Determine the (x, y) coordinate at the center of the cell enclosing the given text.  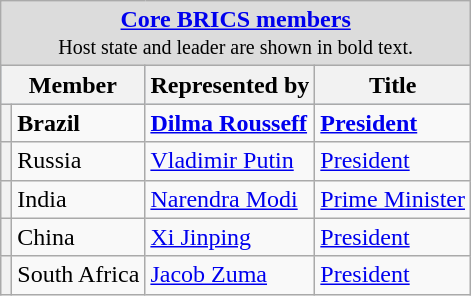
Title (393, 85)
Xi Jinping (230, 237)
China (78, 237)
Dilma Rousseff (230, 123)
Jacob Zuma (230, 275)
Narendra Modi (230, 199)
Vladimir Putin (230, 161)
Member (73, 85)
India (78, 199)
South Africa (78, 275)
Russia (78, 161)
Core BRICS membersHost state and leader are shown in bold text. (236, 34)
Prime Minister (393, 199)
Brazil (78, 123)
Represented by (230, 85)
